Return (X, Y) of the center of cell containing provided text 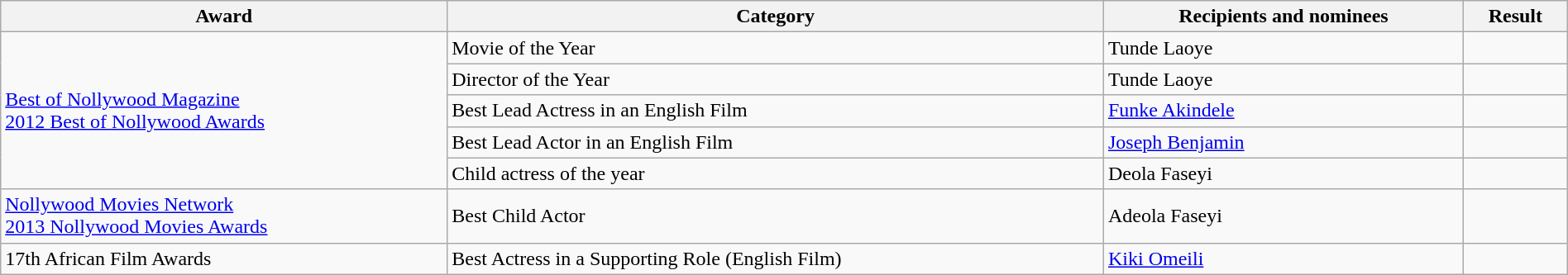
Best Child Actor (776, 216)
17th African Film Awards (224, 258)
Award (224, 17)
Adeola Faseyi (1284, 216)
Best of Nollywood Magazine 2012 Best of Nollywood Awards (224, 111)
Deola Faseyi (1284, 173)
Result (1516, 17)
Category (776, 17)
Nollywood Movies Network 2013 Nollywood Movies Awards (224, 216)
Best Lead Actress in an English Film (776, 111)
Movie of the Year (776, 48)
Director of the Year (776, 79)
Recipients and nominees (1284, 17)
Joseph Benjamin (1284, 142)
Best Actress in a Supporting Role (English Film) (776, 258)
Best Lead Actor in an English Film (776, 142)
Kiki Omeili (1284, 258)
Child actress of the year (776, 173)
Funke Akindele (1284, 111)
